Detect which cell encompasses the target text, then output its [X, Y] center coordinate. 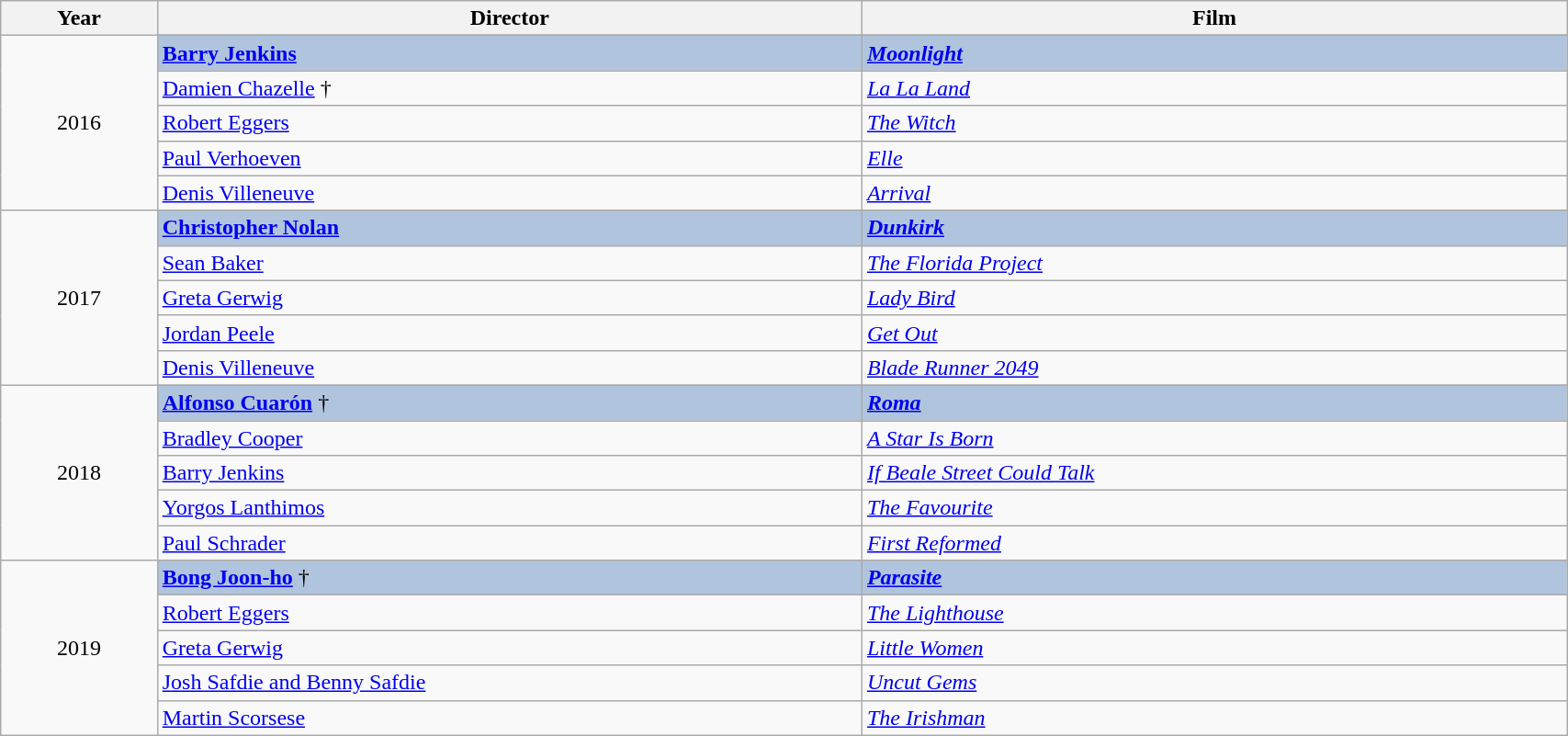
First Reformed [1214, 543]
Damien Chazelle † [509, 88]
The Lighthouse [1214, 613]
Yorgos Lanthimos [509, 508]
Paul Verhoeven [509, 158]
Dunkirk [1214, 228]
Josh Safdie and Benny Safdie [509, 683]
A Star Is Born [1214, 438]
The Favourite [1214, 508]
Parasite [1214, 578]
Sean Baker [509, 263]
The Florida Project [1214, 263]
Martin Scorsese [509, 718]
La La Land [1214, 88]
Jordan Peele [509, 333]
Lady Bird [1214, 298]
2016 [79, 123]
Roma [1214, 402]
Bradley Cooper [509, 438]
Film [1214, 18]
2019 [79, 648]
2017 [79, 298]
Bong Joon-ho † [509, 578]
Arrival [1214, 193]
Moonlight [1214, 53]
2018 [79, 472]
The Witch [1214, 123]
Year [79, 18]
Blade Runner 2049 [1214, 368]
Alfonso Cuarón † [509, 402]
Little Women [1214, 648]
Paul Schrader [509, 543]
Uncut Gems [1214, 683]
Director [509, 18]
If Beale Street Could Talk [1214, 473]
Elle [1214, 158]
Get Out [1214, 333]
Christopher Nolan [509, 228]
The Irishman [1214, 718]
